Determine the [X, Y] coordinate at the center of the cell enclosing the given text.  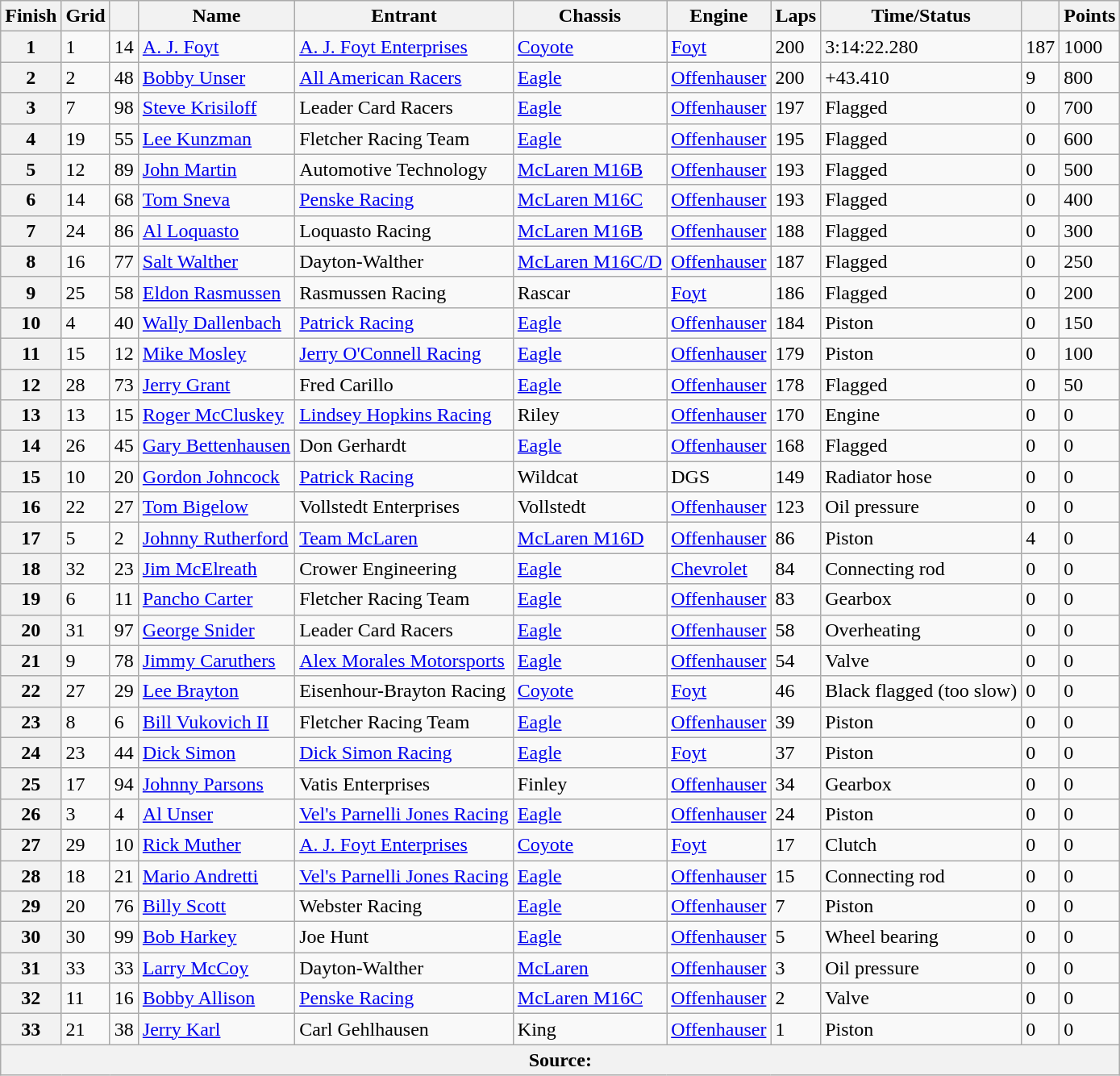
Wally Dallenbach [216, 323]
83 [796, 599]
Eldon Rasmussen [216, 292]
Wildcat [589, 477]
Webster Racing [405, 907]
Lindsey Hopkins Racing [405, 415]
Overheating [921, 630]
54 [796, 661]
Rascar [589, 292]
78 [124, 661]
Bobby Unser [216, 77]
Mario Andretti [216, 875]
Jerry O'Connell Racing [405, 353]
Vollstedt Enterprises [405, 507]
89 [124, 169]
150 [1090, 323]
Tom Sneva [216, 200]
Roger McCluskey [216, 415]
Source: [560, 1060]
Jim McElreath [216, 569]
Riley [589, 415]
Clutch [921, 845]
500 [1090, 169]
Al Unser [216, 814]
44 [124, 753]
Steve Krisiloff [216, 108]
Salt Walther [216, 261]
48 [124, 77]
94 [124, 783]
168 [796, 446]
76 [124, 907]
Crower Engineering [405, 569]
Chevrolet [719, 569]
Dick Simon [216, 753]
Vatis Enterprises [405, 783]
34 [796, 783]
All American Racers [405, 77]
800 [1090, 77]
Bill Vukovich II [216, 722]
45 [124, 446]
Pancho Carter [216, 599]
97 [124, 630]
84 [796, 569]
Entrant [405, 16]
Mike Mosley [216, 353]
179 [796, 353]
184 [796, 323]
Points [1090, 16]
McLaren M16D [589, 538]
Loquasto Racing [405, 231]
188 [796, 231]
+43.410 [921, 77]
50 [1090, 385]
149 [796, 477]
McLaren [589, 968]
700 [1090, 108]
Don Gerhardt [405, 446]
250 [1090, 261]
Team McLaren [405, 538]
Tom Bigelow [216, 507]
George Snider [216, 630]
Lee Brayton [216, 691]
Alex Morales Motorsports [405, 661]
Bob Harkey [216, 937]
195 [796, 139]
Eisenhour-Brayton Racing [405, 691]
37 [796, 753]
3:14:22.280 [921, 47]
Lee Kunzman [216, 139]
400 [1090, 200]
300 [1090, 231]
John Martin [216, 169]
38 [124, 1029]
55 [124, 139]
Wheel bearing [921, 937]
Chassis [589, 16]
Rick Muther [216, 845]
170 [796, 415]
Time/Status [921, 16]
Radiator hose [921, 477]
197 [796, 108]
Finish [31, 16]
Bobby Allison [216, 999]
Rasmussen Racing [405, 292]
King [589, 1029]
Laps [796, 16]
Joe Hunt [405, 937]
Johnny Parsons [216, 783]
77 [124, 261]
39 [796, 722]
Billy Scott [216, 907]
73 [124, 385]
Black flagged (too slow) [921, 691]
Vollstedt [589, 507]
Gary Bettenhausen [216, 446]
1000 [1090, 47]
Jimmy Caruthers [216, 661]
Johnny Rutherford [216, 538]
Grid [85, 16]
A. J. Foyt [216, 47]
98 [124, 108]
DGS [719, 477]
Gordon Johncock [216, 477]
46 [796, 691]
600 [1090, 139]
68 [124, 200]
40 [124, 323]
Automotive Technology [405, 169]
McLaren M16C/D [589, 261]
Finley [589, 783]
Jerry Karl [216, 1029]
Name [216, 16]
Jerry Grant [216, 385]
100 [1090, 353]
186 [796, 292]
178 [796, 385]
99 [124, 937]
Dick Simon Racing [405, 753]
Carl Gehlhausen [405, 1029]
Fred Carillo [405, 385]
Larry McCoy [216, 968]
123 [796, 507]
Al Loquasto [216, 231]
